Identify which cell holds the provided text, then report its (X, Y) central coordinate. 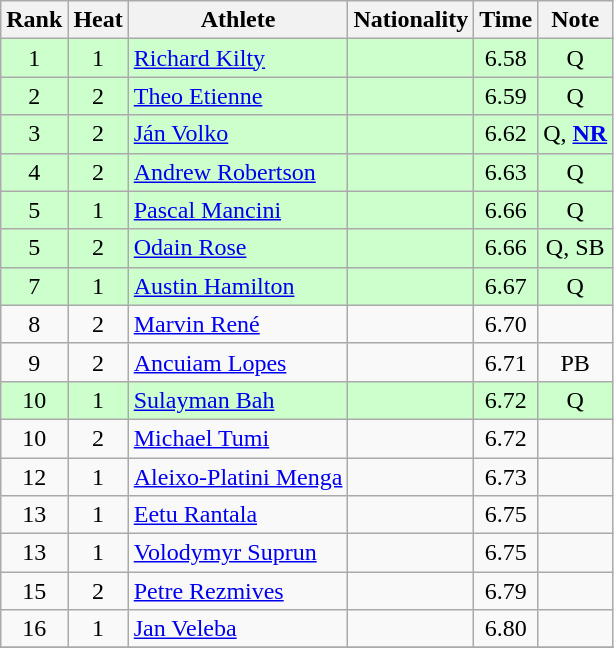
Volodymyr Suprun (238, 553)
Sulayman Bah (238, 400)
Q, NR (576, 134)
6.71 (506, 362)
Andrew Robertson (238, 172)
Heat (98, 20)
8 (34, 324)
Q, SB (576, 248)
7 (34, 286)
Note (576, 20)
PB (576, 362)
Aleixo-Platini Menga (238, 477)
Odain Rose (238, 248)
6.59 (506, 96)
Pascal Mancini (238, 210)
Time (506, 20)
6.70 (506, 324)
15 (34, 591)
Austin Hamilton (238, 286)
Ancuiam Lopes (238, 362)
Michael Tumi (238, 438)
16 (34, 629)
3 (34, 134)
Eetu Rantala (238, 515)
Richard Kilty (238, 58)
Jan Veleba (238, 629)
9 (34, 362)
6.79 (506, 591)
6.67 (506, 286)
6.80 (506, 629)
Athlete (238, 20)
6.58 (506, 58)
Rank (34, 20)
Ján Volko (238, 134)
6.73 (506, 477)
Theo Etienne (238, 96)
4 (34, 172)
12 (34, 477)
Petre Rezmives (238, 591)
6.62 (506, 134)
Marvin René (238, 324)
Nationality (411, 20)
6.63 (506, 172)
